Scan for the cell matching the given text and deliver its [x, y] coordinate at center. 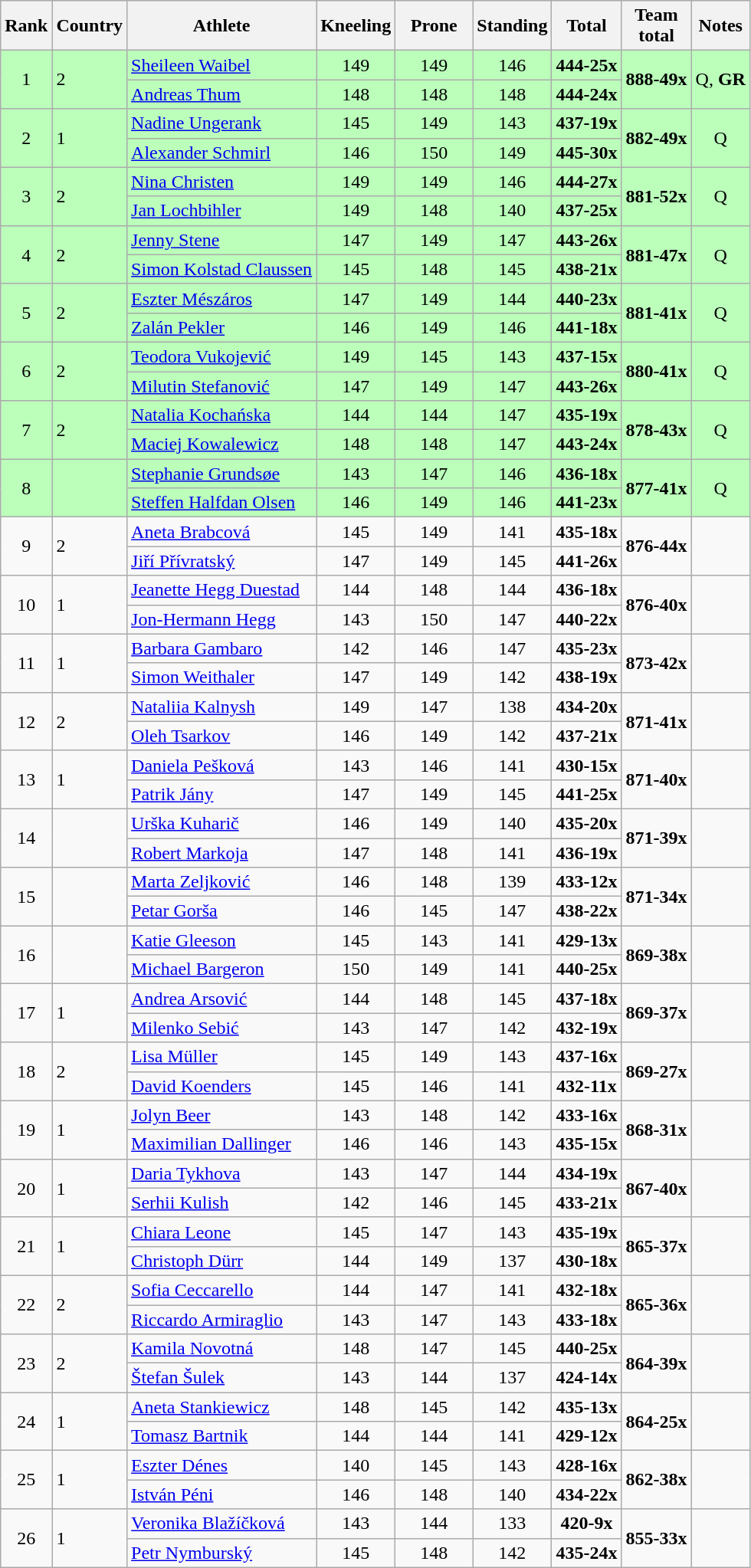
873-42x [656, 663]
435-18x [587, 532]
Jolyn Beer [222, 1115]
19 [26, 1130]
Maximilian Dallinger [222, 1144]
869-38x [656, 955]
Country [90, 26]
12 [26, 721]
24 [26, 1422]
Kneeling [356, 26]
433-18x [587, 1319]
Urška Kuharič [222, 823]
424-14x [587, 1378]
5 [26, 313]
Milutin Stefanović [222, 385]
864-39x [656, 1363]
Andreas Thum [222, 94]
434-22x [587, 1494]
Štefan Šulek [222, 1378]
881-52x [656, 196]
Q, GR [720, 80]
Aneta Stankiewicz [222, 1407]
865-36x [656, 1304]
438-22x [587, 911]
17 [26, 1013]
15 [26, 897]
Athlete [222, 26]
István Péni [222, 1494]
432-11x [587, 1086]
3 [26, 196]
Jeanette Hegg Duestad [222, 590]
16 [26, 955]
138 [512, 707]
Kamila Novotná [222, 1349]
133 [512, 1524]
862-38x [656, 1480]
23 [26, 1363]
437-18x [587, 999]
Riccardo Armiraglio [222, 1319]
Petr Nymburský [222, 1553]
444-24x [587, 94]
Andrea Arsović [222, 999]
877-41x [656, 488]
437-15x [587, 356]
443-24x [587, 444]
Chiara Leone [222, 1232]
Steffen Halfdan Olsen [222, 503]
435-15x [587, 1144]
13 [26, 779]
Tomasz Bartnik [222, 1436]
26 [26, 1538]
Sheileen Waibel [222, 65]
434-19x [587, 1173]
Stephanie Grundsøe [222, 474]
Jenny Stene [222, 240]
430-18x [587, 1261]
880-41x [656, 371]
Eszter Mészáros [222, 298]
881-47x [656, 254]
David Koenders [222, 1086]
Natalia Kochańska [222, 415]
Nina Christen [222, 182]
865-37x [656, 1246]
871-41x [656, 721]
Teamtotal [656, 26]
881-41x [656, 313]
436-19x [587, 853]
444-25x [587, 65]
Oleh Tsarkov [222, 736]
871-40x [656, 779]
8 [26, 488]
Daniela Pešková [222, 765]
Robert Markoja [222, 853]
433-21x [587, 1202]
Patrik Jány [222, 794]
882-49x [656, 138]
6 [26, 371]
433-16x [587, 1115]
437-19x [587, 123]
432-19x [587, 1028]
4 [26, 254]
Jan Lochbihler [222, 211]
20 [26, 1188]
Eszter Dénes [222, 1465]
433-12x [587, 882]
Standing [512, 26]
429-12x [587, 1436]
Simon Weithaler [222, 677]
876-44x [656, 546]
868-31x [656, 1130]
869-27x [656, 1071]
435-23x [587, 648]
Notes [720, 26]
Michael Bargeron [222, 969]
429-13x [587, 940]
441-18x [587, 327]
Katie Gleeson [222, 940]
864-25x [656, 1422]
139 [512, 882]
Jon-Hermann Hegg [222, 619]
441-23x [587, 503]
855-33x [656, 1538]
7 [26, 430]
878-43x [656, 430]
22 [26, 1304]
Aneta Brabcová [222, 532]
Christoph Dürr [222, 1261]
18 [26, 1071]
Jiří Přívratský [222, 561]
Daria Tykhova [222, 1173]
876-40x [656, 605]
871-34x [656, 897]
444-27x [587, 182]
Nataliia Kalnysh [222, 707]
432-18x [587, 1290]
867-40x [656, 1188]
430-15x [587, 765]
Marta Zeljković [222, 882]
Lisa Müller [222, 1057]
Zalán Pekler [222, 327]
Sofia Ceccarello [222, 1290]
Teodora Vukojević [222, 356]
437-21x [587, 736]
437-16x [587, 1057]
869-37x [656, 1013]
888-49x [656, 80]
438-19x [587, 677]
437-25x [587, 211]
Barbara Gambaro [222, 648]
14 [26, 838]
438-21x [587, 269]
435-13x [587, 1407]
428-16x [587, 1465]
Prone [434, 26]
9 [26, 546]
434-20x [587, 707]
Total [587, 26]
Maciej Kowalewicz [222, 444]
441-26x [587, 561]
435-20x [587, 823]
Serhii Kulish [222, 1202]
Veronika Blažíčková [222, 1524]
Milenko Sebić [222, 1028]
440-22x [587, 619]
Nadine Ungerank [222, 123]
25 [26, 1480]
445-30x [587, 153]
435-24x [587, 1553]
Rank [26, 26]
440-23x [587, 298]
Simon Kolstad Claussen [222, 269]
21 [26, 1246]
420-9x [587, 1524]
11 [26, 663]
Petar Gorša [222, 911]
441-25x [587, 794]
10 [26, 605]
Alexander Schmirl [222, 153]
871-39x [656, 838]
